Output the [X, Y] coordinate of the center of the cell containing the given text.  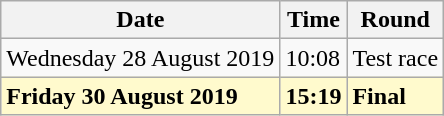
Round [396, 20]
10:08 [314, 58]
Time [314, 20]
Test race [396, 58]
Date [140, 20]
Wednesday 28 August 2019 [140, 58]
15:19 [314, 96]
Friday 30 August 2019 [140, 96]
Final [396, 96]
